Output the (X, Y) coordinate of the center of the cell containing the given text.  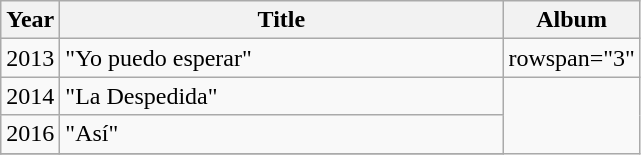
"Yo puedo esperar" (282, 58)
"La Despedida" (282, 96)
2013 (30, 58)
Year (30, 20)
2016 (30, 134)
2014 (30, 96)
rowspan="3" (572, 58)
Album (572, 20)
Title (282, 20)
"Así" (282, 134)
